From the cell containing the given text, extract its center point as (X, Y) coordinate. 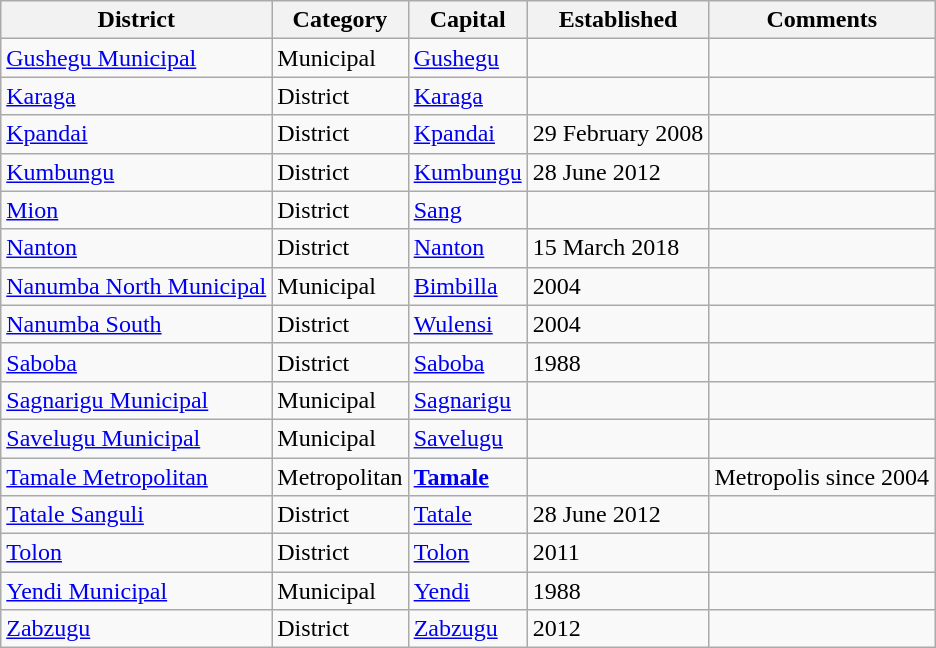
Nanumba South (136, 324)
Tamale (468, 477)
2012 (618, 629)
Sagnarigu Municipal (136, 400)
Tatale Sanguli (136, 515)
Established (618, 20)
Capital (468, 20)
Metropolitan (340, 477)
2011 (618, 553)
Tatale (468, 515)
Sang (468, 210)
Gushegu (468, 58)
29 February 2008 (618, 134)
Sagnarigu (468, 400)
Metropolis since 2004 (822, 477)
Yendi Municipal (136, 591)
Nanumba North Municipal (136, 286)
Bimbilla (468, 286)
Yendi (468, 591)
Wulensi (468, 324)
Savelugu Municipal (136, 438)
Mion (136, 210)
Category (340, 20)
Gushegu Municipal (136, 58)
Comments (822, 20)
15 March 2018 (618, 248)
Savelugu (468, 438)
Tamale Metropolitan (136, 477)
